Pinpoint the cell where the given text exists, returning its [X, Y] midpoint coordinate. 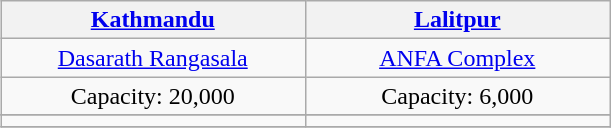
Kathmandu [152, 20]
Lalitpur [457, 20]
Capacity: 6,000 [457, 96]
Capacity: 20,000 [152, 96]
ANFA Complex [457, 58]
Dasarath Rangasala [152, 58]
